Scan for the cell matching the given text and deliver its (X, Y) coordinate at center. 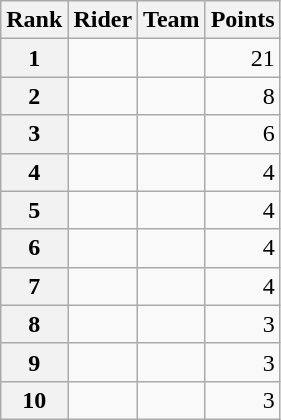
10 (34, 400)
7 (34, 286)
21 (242, 58)
Points (242, 20)
9 (34, 362)
1 (34, 58)
2 (34, 96)
Rank (34, 20)
Rider (103, 20)
5 (34, 210)
Team (172, 20)
